Output the (X, Y) coordinate of the center of the cell containing the given text.  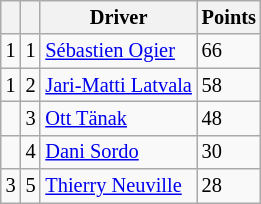
66 (229, 51)
Points (229, 17)
2 (31, 85)
Ott Tänak (118, 118)
Jari-Matti Latvala (118, 85)
4 (31, 152)
Thierry Neuville (118, 186)
5 (31, 186)
48 (229, 118)
Dani Sordo (118, 152)
Sébastien Ogier (118, 51)
30 (229, 152)
28 (229, 186)
Driver (118, 17)
58 (229, 85)
